Provide the (x, y) coordinate of the cell's center where the given text is located.  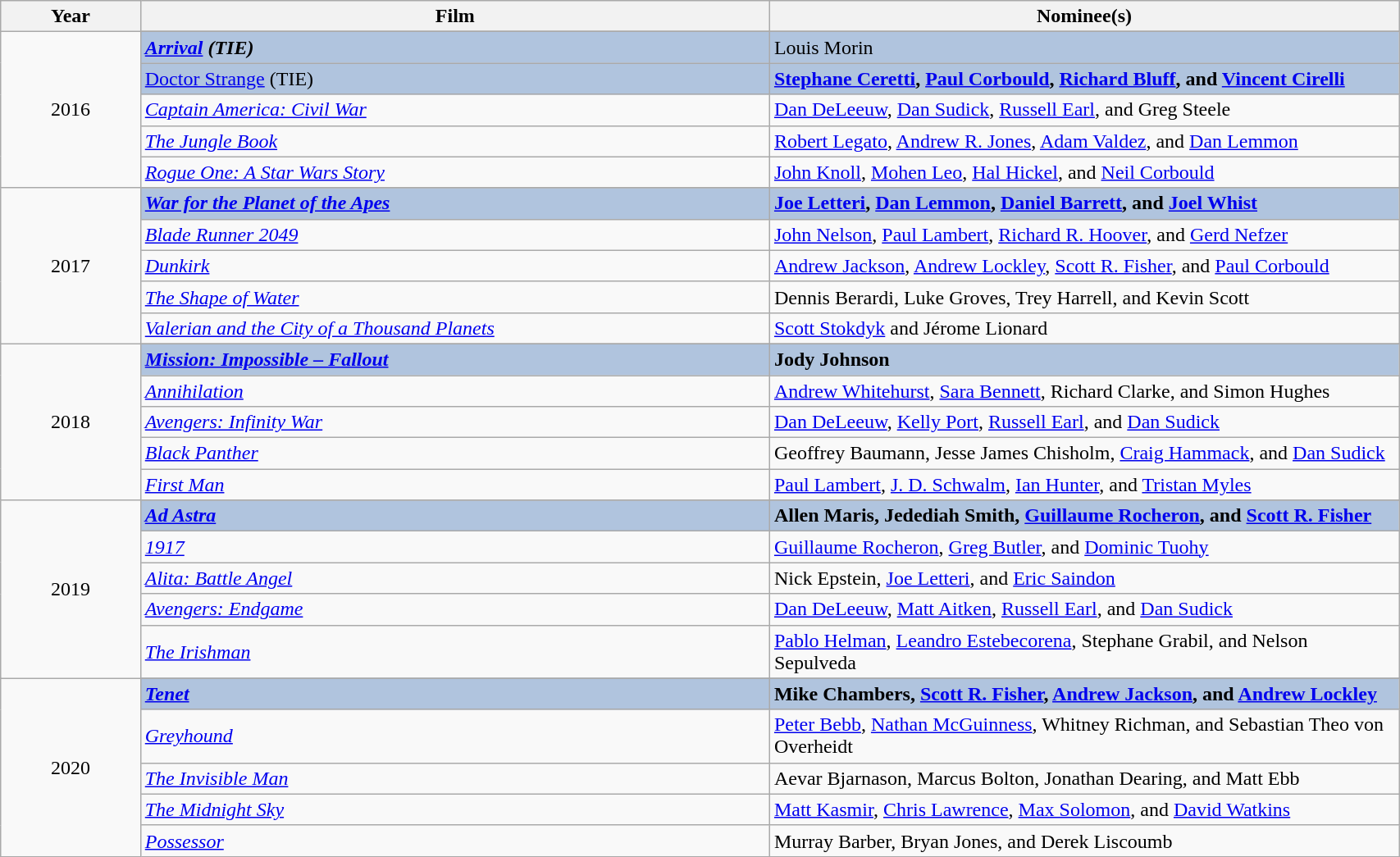
Joe Letteri, Dan Lemmon, Daniel Barrett, and Joel Whist (1084, 203)
Pablo Helman, Leandro Estebecorena, Stephane Grabil, and Nelson Sepulveda (1084, 651)
Matt Kasmir, Chris Lawrence, Max Solomon, and David Watkins (1084, 809)
2017 (71, 266)
Dan DeLeeuw, Kelly Port, Russell Earl, and Dan Sudick (1084, 422)
Greyhound (454, 736)
War for the Planet of the Apes (454, 203)
Arrival (TIE) (454, 48)
Paul Lambert, J. D. Schwalm, Ian Hunter, and Tristan Myles (1084, 485)
Aevar Bjarnason, Marcus Bolton, Jonathan Dearing, and Matt Ebb (1084, 778)
2016 (71, 110)
2018 (71, 422)
Andrew Jackson, Andrew Lockley, Scott R. Fisher, and Paul Corbould (1084, 266)
Valerian and the City of a Thousand Planets (454, 328)
Andrew Whitehurst, Sara Bennett, Richard Clarke, and Simon Hughes (1084, 391)
Avengers: Endgame (454, 609)
Alita: Battle Angel (454, 578)
Nick Epstein, Joe Letteri, and Eric Saindon (1084, 578)
The Midnight Sky (454, 809)
Black Panther (454, 454)
Guillaume Rocheron, Greg Butler, and Dominic Tuohy (1084, 547)
Captain America: Civil War (454, 110)
Rogue One: A Star Wars Story (454, 172)
First Man (454, 485)
Robert Legato, Andrew R. Jones, Adam Valdez, and Dan Lemmon (1084, 141)
Murray Barber, Bryan Jones, and Derek Liscoumb (1084, 841)
Nominee(s) (1084, 16)
Avengers: Infinity War (454, 422)
Dan DeLeeuw, Dan Sudick, Russell Earl, and Greg Steele (1084, 110)
John Nelson, Paul Lambert, Richard R. Hoover, and Gerd Nefzer (1084, 235)
Year (71, 16)
Geoffrey Baumann, Jesse James Chisholm, Craig Hammack, and Dan Sudick (1084, 454)
1917 (454, 547)
Doctor Strange (TIE) (454, 79)
Film (454, 16)
The Shape of Water (454, 297)
2020 (71, 768)
Ad Astra (454, 516)
2019 (71, 589)
Possessor (454, 841)
Tenet (454, 694)
Annihilation (454, 391)
Louis Morin (1084, 48)
Peter Bebb, Nathan McGuinness, Whitney Richman, and Sebastian Theo von Overheidt (1084, 736)
Dan DeLeeuw, Matt Aitken, Russell Earl, and Dan Sudick (1084, 609)
Dunkirk (454, 266)
Mike Chambers, Scott R. Fisher, Andrew Jackson, and Andrew Lockley (1084, 694)
John Knoll, Mohen Leo, Hal Hickel, and Neil Corbould (1084, 172)
Dennis Berardi, Luke Groves, Trey Harrell, and Kevin Scott (1084, 297)
Blade Runner 2049 (454, 235)
The Invisible Man (454, 778)
Allen Maris, Jedediah Smith, Guillaume Rocheron, and Scott R. Fisher (1084, 516)
Stephane Ceretti, Paul Corbould, Richard Bluff, and Vincent Cirelli (1084, 79)
Mission: Impossible – Fallout (454, 359)
Scott Stokdyk and Jérome Lionard (1084, 328)
Jody Johnson (1084, 359)
The Jungle Book (454, 141)
The Irishman (454, 651)
